Provide the [X, Y] coordinate of the cell's center where the given text is located.  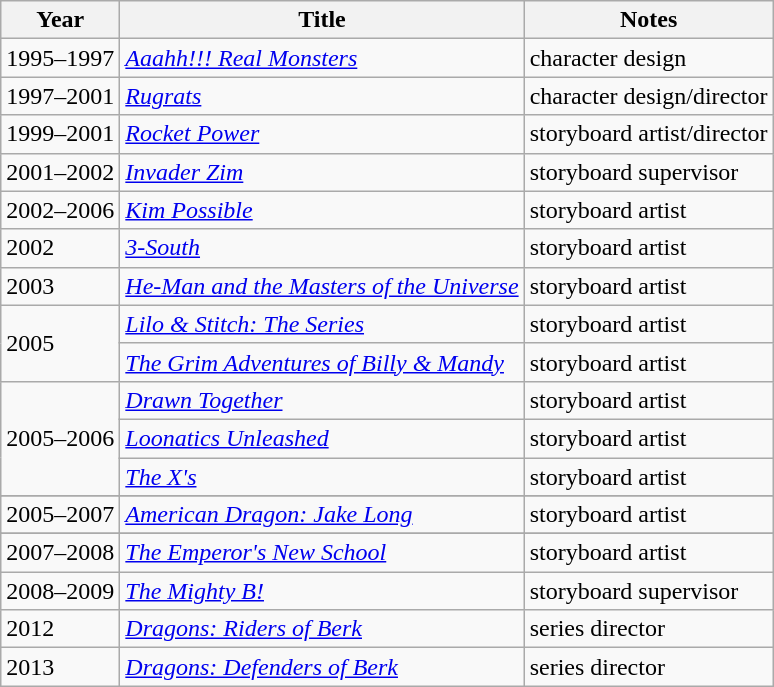
2012 [60, 629]
American Dragon: Jake Long [322, 515]
Dragons: Riders of Berk [322, 629]
Notes [648, 20]
1997–2001 [60, 96]
storyboard artist/director [648, 134]
3-South [322, 248]
character design/director [648, 96]
Rocket Power [322, 134]
The Mighty B! [322, 591]
1999–2001 [60, 134]
The X's [322, 477]
Dragons: Defenders of Berk [322, 667]
2005 [60, 343]
2002 [60, 248]
2003 [60, 286]
1995–1997 [60, 58]
Loonatics Unleashed [322, 438]
2008–2009 [60, 591]
Year [60, 20]
2013 [60, 667]
2005–2007 [60, 515]
2005–2006 [60, 438]
Title [322, 20]
Aaahh!!! Real Monsters [322, 58]
Rugrats [322, 96]
2002–2006 [60, 210]
He-Man and the Masters of the Universe [322, 286]
2007–2008 [60, 553]
2001–2002 [60, 172]
Kim Possible [322, 210]
The Emperor's New School [322, 553]
character design [648, 58]
Drawn Together [322, 400]
Lilo & Stitch: The Series [322, 324]
Invader Zim [322, 172]
The Grim Adventures of Billy & Mandy [322, 362]
